Search for the cell housing the specified text and yield its [X, Y] center coordinate. 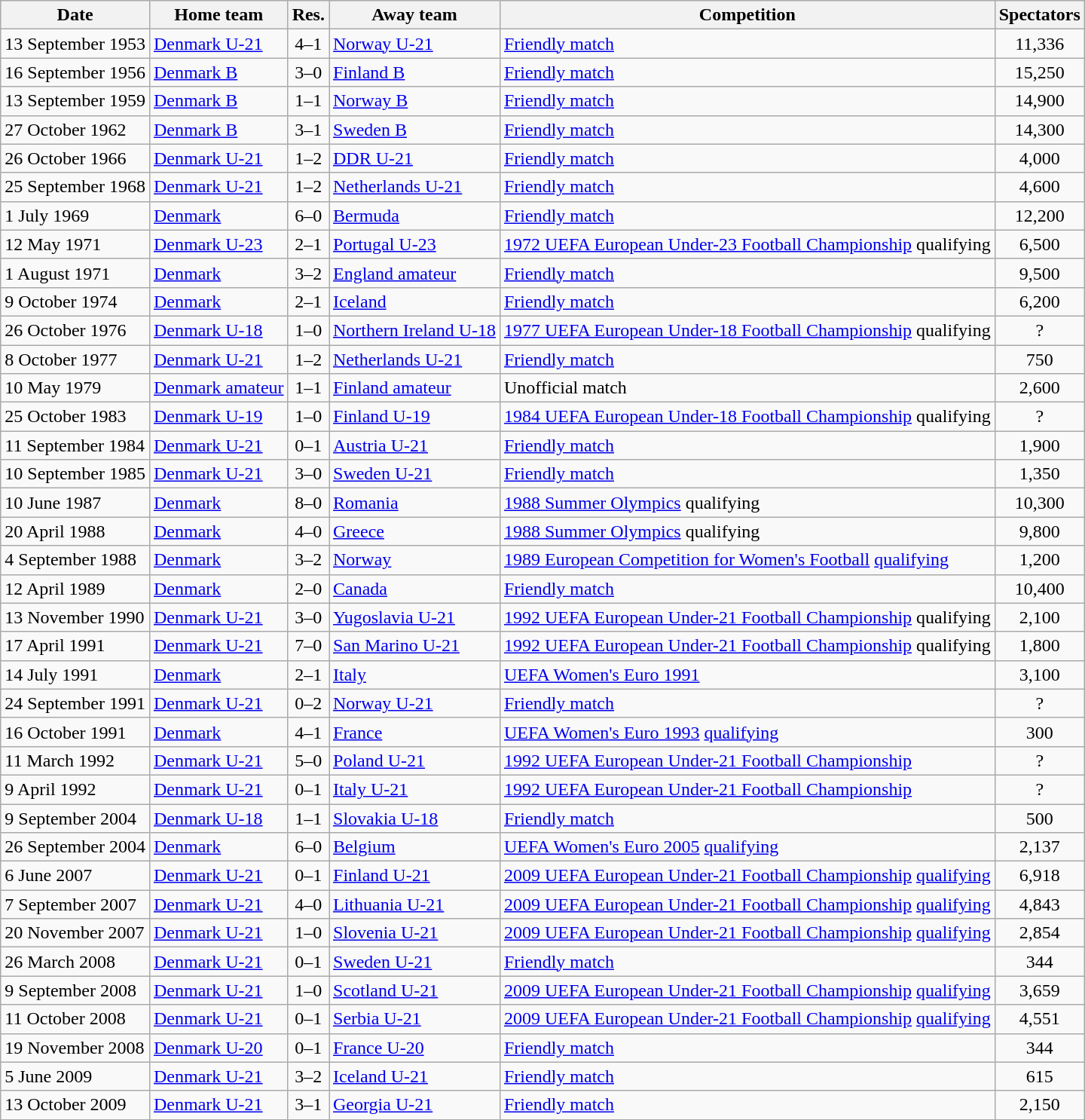
Denmark U-19 [219, 417]
9 October 1974 [75, 301]
7 September 2007 [75, 904]
Denmark amateur [219, 388]
Unofficial match [747, 388]
UEFA Women's Euro 1991 [747, 675]
1 August 1971 [75, 273]
500 [1040, 818]
1 July 1969 [75, 216]
1984 UEFA European Under-18 Football Championship qualifying [747, 417]
France U-20 [414, 1048]
0–2 [308, 703]
9,800 [1040, 531]
Yugoslavia U-21 [414, 617]
Iceland [414, 301]
13 October 2009 [75, 1105]
12 May 1971 [75, 244]
Away team [414, 15]
UEFA Women's Euro 1993 qualifying [747, 732]
11 October 2008 [75, 1019]
6,918 [1040, 876]
Lithuania U-21 [414, 904]
1,800 [1040, 646]
Scotland U-21 [414, 990]
France [414, 732]
8 October 1977 [75, 360]
UEFA Women's Euro 2005 qualifying [747, 847]
14,900 [1040, 101]
12,200 [1040, 216]
5–0 [308, 760]
3,100 [1040, 675]
1972 UEFA European Under-23 Football Championship qualifying [747, 244]
San Marino U-21 [414, 646]
26 March 2008 [75, 962]
9 April 1992 [75, 789]
Northern Ireland U-18 [414, 330]
13 November 1990 [75, 617]
Canada [414, 589]
8–0 [308, 503]
1989 European Competition for Women's Football qualifying [747, 560]
2,600 [1040, 388]
1977 UEFA European Under-18 Football Championship qualifying [747, 330]
20 April 1988 [75, 531]
Res. [308, 15]
2,137 [1040, 847]
10,400 [1040, 589]
Home team [219, 15]
Competition [747, 15]
13 September 1959 [75, 101]
2–0 [308, 589]
4,600 [1040, 187]
6,200 [1040, 301]
615 [1040, 1076]
Slovakia U-18 [414, 818]
10,300 [1040, 503]
26 October 1976 [75, 330]
10 June 1987 [75, 503]
Iceland U-21 [414, 1076]
19 November 2008 [75, 1048]
750 [1040, 360]
9 September 2008 [75, 990]
10 May 1979 [75, 388]
15,250 [1040, 72]
6,500 [1040, 244]
24 September 1991 [75, 703]
300 [1040, 732]
Austria U-21 [414, 445]
3,659 [1040, 990]
26 October 1966 [75, 158]
Greece [414, 531]
2,100 [1040, 617]
12 April 1989 [75, 589]
1,900 [1040, 445]
Bermuda [414, 216]
Georgia U-21 [414, 1105]
Italy U-21 [414, 789]
14 July 1991 [75, 675]
1,350 [1040, 474]
Serbia U-21 [414, 1019]
4,000 [1040, 158]
27 October 1962 [75, 130]
Spectators [1040, 15]
9 September 2004 [75, 818]
Norway B [414, 101]
Slovenia U-21 [414, 933]
5 June 2009 [75, 1076]
Finland U-19 [414, 417]
26 September 2004 [75, 847]
Finland B [414, 72]
2,854 [1040, 933]
Denmark U-20 [219, 1048]
10 September 1985 [75, 474]
16 September 1956 [75, 72]
17 April 1991 [75, 646]
Finland U-21 [414, 876]
4,843 [1040, 904]
Belgium [414, 847]
11,336 [1040, 44]
25 September 1968 [75, 187]
11 March 1992 [75, 760]
Date [75, 15]
25 October 1983 [75, 417]
Denmark U-23 [219, 244]
9,500 [1040, 273]
2,150 [1040, 1105]
4,551 [1040, 1019]
13 September 1953 [75, 44]
Portugal U-23 [414, 244]
Sweden B [414, 130]
20 November 2007 [75, 933]
Norway [414, 560]
4 September 1988 [75, 560]
1,200 [1040, 560]
Finland amateur [414, 388]
Poland U-21 [414, 760]
6 June 2007 [75, 876]
Romania [414, 503]
DDR U-21 [414, 158]
7–0 [308, 646]
Italy [414, 675]
14,300 [1040, 130]
16 October 1991 [75, 732]
11 September 1984 [75, 445]
England amateur [414, 273]
